For the text-containing cell, return its midpoint in (x, y) coordinate format. 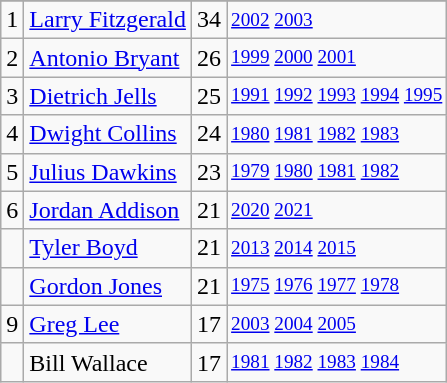
24 (208, 134)
2002 2003 (337, 20)
Jordan Addison (108, 210)
1991 1992 1993 1994 1995 (337, 96)
9 (12, 324)
2 (12, 58)
2003 2004 2005 (337, 324)
2013 2014 2015 (337, 248)
Tyler Boyd (108, 248)
23 (208, 172)
34 (208, 20)
26 (208, 58)
1975 1976 1977 1978 (337, 286)
3 (12, 96)
Dietrich Jells (108, 96)
5 (12, 172)
1 (12, 20)
6 (12, 210)
1979 1980 1981 1982 (337, 172)
1981 1982 1983 1984 (337, 362)
Bill Wallace (108, 362)
1980 1981 1982 1983 (337, 134)
Gordon Jones (108, 286)
25 (208, 96)
1999 2000 2001 (337, 58)
Dwight Collins (108, 134)
2020 2021 (337, 210)
Julius Dawkins (108, 172)
Antonio Bryant (108, 58)
Greg Lee (108, 324)
Larry Fitzgerald (108, 20)
4 (12, 134)
